Scan for the cell matching the given text and deliver its [X, Y] coordinate at center. 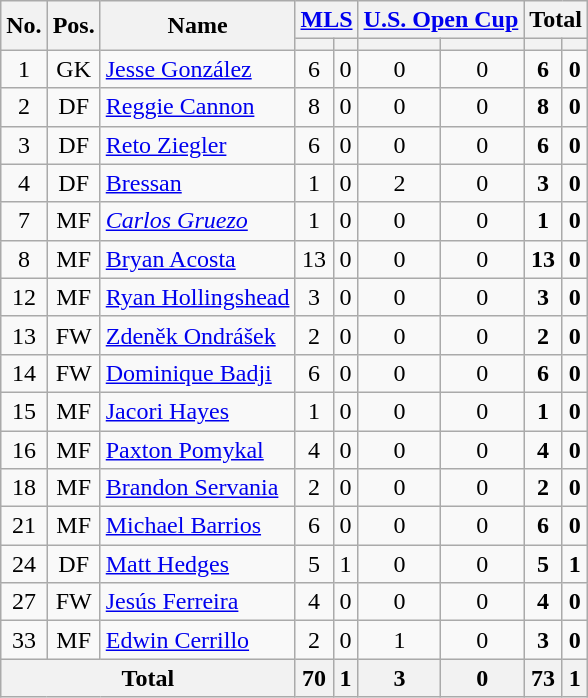
Brandon Servania [198, 488]
7 [24, 221]
Name [198, 26]
33 [24, 640]
Bryan Acosta [198, 259]
Michael Barrios [198, 526]
GK [74, 69]
70 [314, 678]
Paxton Pomykal [198, 449]
Matt Hedges [198, 564]
Zdeněk Ondrášek [198, 335]
15 [24, 411]
73 [543, 678]
18 [24, 488]
Dominique Badji [198, 373]
27 [24, 602]
U.S. Open Cup [441, 20]
Jesse González [198, 69]
14 [24, 373]
Pos. [74, 26]
21 [24, 526]
Edwin Cerrillo [198, 640]
Jesús Ferreira [198, 602]
Jacori Hayes [198, 411]
24 [24, 564]
Bressan [198, 183]
Ryan Hollingshead [198, 297]
16 [24, 449]
MLS [326, 20]
No. [24, 26]
12 [24, 297]
Reto Ziegler [198, 145]
Carlos Gruezo [198, 221]
Reggie Cannon [198, 107]
